Capture the cell that displays the provided text and extract its [X, Y] central coordinate. 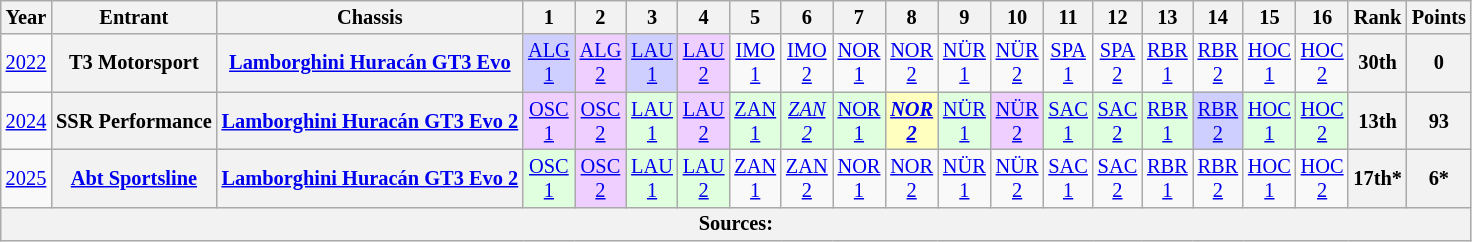
Entrant [134, 17]
15 [1270, 17]
8 [912, 17]
30th [1377, 63]
6 [807, 17]
ALG1 [549, 63]
Rank [1377, 17]
IMO2 [807, 63]
9 [964, 17]
0 [1439, 63]
SSR Performance [134, 121]
2022 [26, 63]
10 [1018, 17]
T3 Motorsport [134, 63]
IMO1 [755, 63]
13th [1377, 121]
12 [1118, 17]
Lamborghini Huracán GT3 Evo [370, 63]
17th* [1377, 178]
3 [652, 17]
11 [1068, 17]
Points [1439, 17]
Abt Sportsline [134, 178]
14 [1218, 17]
2024 [26, 121]
ALG2 [601, 63]
SPA1 [1068, 63]
SPA2 [1118, 63]
Chassis [370, 17]
4 [704, 17]
93 [1439, 121]
16 [1322, 17]
Year [26, 17]
6* [1439, 178]
2 [601, 17]
13 [1167, 17]
1 [549, 17]
Sources: [736, 224]
7 [860, 17]
2025 [26, 178]
5 [755, 17]
